Output the [x, y] coordinate of the center of the cell containing the given text.  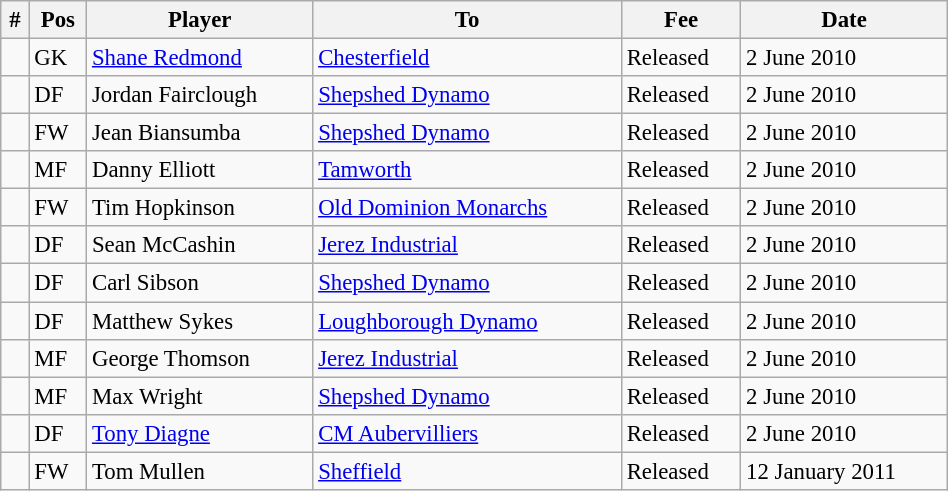
Matthew Sykes [200, 321]
Tony Diagne [200, 433]
Jean Biansumba [200, 133]
CM Aubervilliers [467, 433]
Fee [680, 20]
Date [844, 20]
Loughborough Dynamo [467, 321]
Player [200, 20]
# [15, 20]
GK [58, 58]
Chesterfield [467, 58]
Max Wright [200, 396]
Jordan Fairclough [200, 95]
Danny Elliott [200, 170]
George Thomson [200, 358]
Shane Redmond [200, 58]
Sean McCashin [200, 245]
Sheffield [467, 471]
To [467, 20]
Tim Hopkinson [200, 208]
Pos [58, 20]
12 January 2011 [844, 471]
Tamworth [467, 170]
Old Dominion Monarchs [467, 208]
Carl Sibson [200, 283]
Tom Mullen [200, 471]
